Capture the cell that displays the provided text and extract its (X, Y) central coordinate. 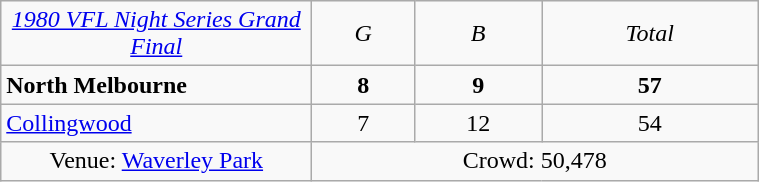
Total (650, 34)
B (478, 34)
Collingwood (156, 123)
12 (478, 123)
1980 VFL Night Series Grand Final (156, 34)
G (364, 34)
54 (650, 123)
Crowd: 50,478 (535, 161)
57 (650, 85)
7 (364, 123)
North Melbourne (156, 85)
Venue: Waverley Park (156, 161)
9 (478, 85)
8 (364, 85)
